Extract the [x, y] coordinate from the center of the cell holding the provided text.  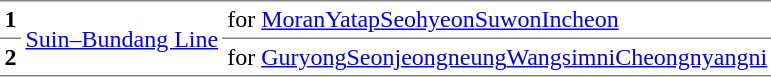
Suin–Bundang Line [122, 38]
1 [10, 20]
2 [10, 57]
